Return (X, Y) of the center of cell containing provided text 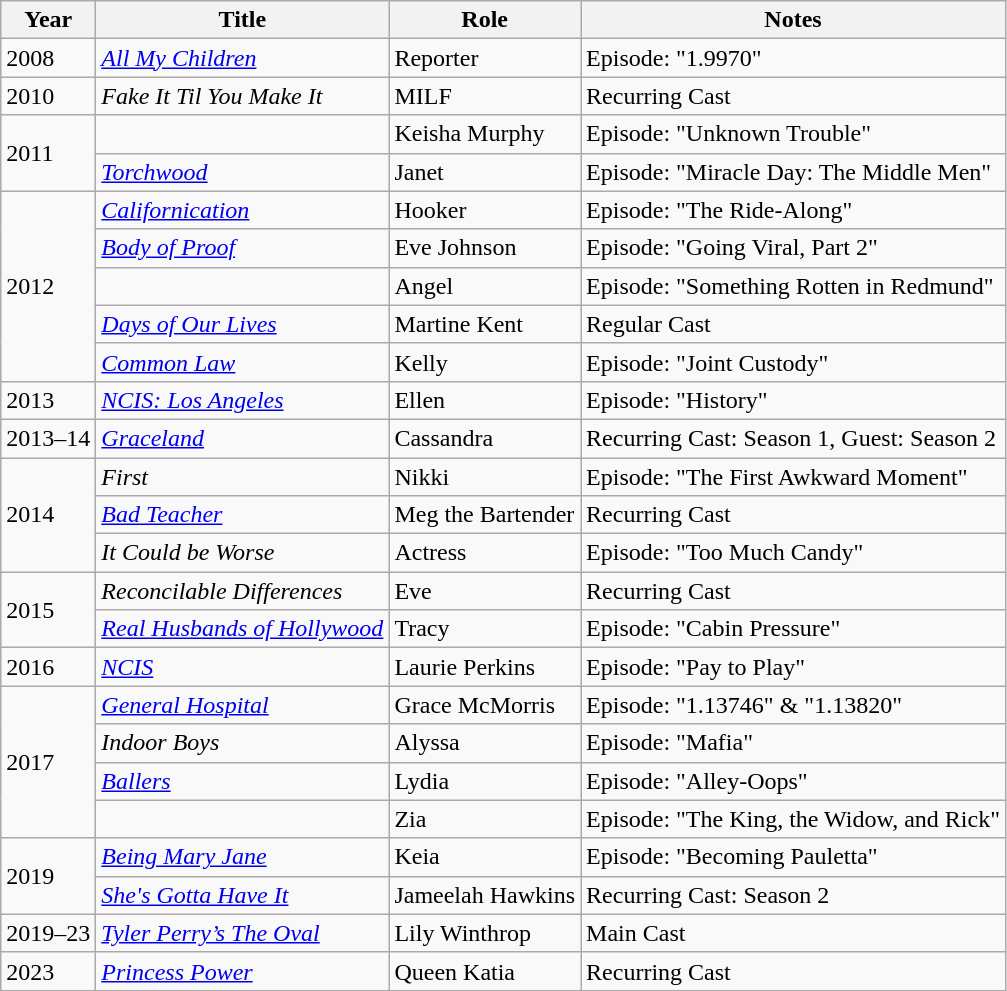
Episode: "Mafia" (794, 743)
Queen Katia (485, 971)
Lily Winthrop (485, 933)
Episode: "Pay to Play" (794, 667)
Angel (485, 286)
Californication (242, 210)
Episode: "The Ride-Along" (794, 210)
2013–14 (48, 438)
Actress (485, 553)
Title (242, 20)
Episode: "The King, the Widow, and Rick" (794, 819)
Body of Proof (242, 248)
Episode: "Something Rotten in Redmund" (794, 286)
Episode: "The First Awkward Moment" (794, 477)
2019–23 (48, 933)
2011 (48, 153)
She's Gotta Have It (242, 895)
Torchwood (242, 172)
2008 (48, 58)
Episode: "Too Much Candy" (794, 553)
Martine Kent (485, 324)
Fake It Til You Make It (242, 96)
2013 (48, 400)
Grace McMorris (485, 705)
Year (48, 20)
Episode: "Joint Custody" (794, 362)
2016 (48, 667)
Episode: "1.13746" & "1.13820" (794, 705)
Ellen (485, 400)
2015 (48, 610)
Princess Power (242, 971)
Keisha Murphy (485, 134)
Janet (485, 172)
Episode: "Going Viral, Part 2" (794, 248)
2017 (48, 762)
Days of Our Lives (242, 324)
Tracy (485, 629)
Role (485, 20)
2014 (48, 515)
2019 (48, 876)
Hooker (485, 210)
Episode: "Alley-Oops" (794, 781)
Cassandra (485, 438)
Tyler Perry’s The Oval (242, 933)
Keia (485, 857)
Episode: "1.9970" (794, 58)
Notes (794, 20)
2010 (48, 96)
Jameelah Hawkins (485, 895)
Common Law (242, 362)
Eve (485, 591)
Nikki (485, 477)
NCIS: Los Angeles (242, 400)
Zia (485, 819)
Meg the Bartender (485, 515)
All My Children (242, 58)
First (242, 477)
Eve Johnson (485, 248)
Indoor Boys (242, 743)
MILF (485, 96)
2023 (48, 971)
Real Husbands of Hollywood (242, 629)
Kelly (485, 362)
It Could be Worse (242, 553)
2012 (48, 286)
Main Cast (794, 933)
Episode: "Cabin Pressure" (794, 629)
Episode: "Unknown Trouble" (794, 134)
Episode: "Becoming Pauletta" (794, 857)
Recurring Cast: Season 1, Guest: Season 2 (794, 438)
Episode: "Miracle Day: The Middle Men" (794, 172)
NCIS (242, 667)
Reporter (485, 58)
Alyssa (485, 743)
Laurie Perkins (485, 667)
Reconcilable Differences (242, 591)
Being Mary Jane (242, 857)
Episode: "History" (794, 400)
Graceland (242, 438)
Regular Cast (794, 324)
Recurring Cast: Season 2 (794, 895)
Bad Teacher (242, 515)
General Hospital (242, 705)
Ballers (242, 781)
Lydia (485, 781)
